Capture the cell that displays the provided text and extract its (x, y) central coordinate. 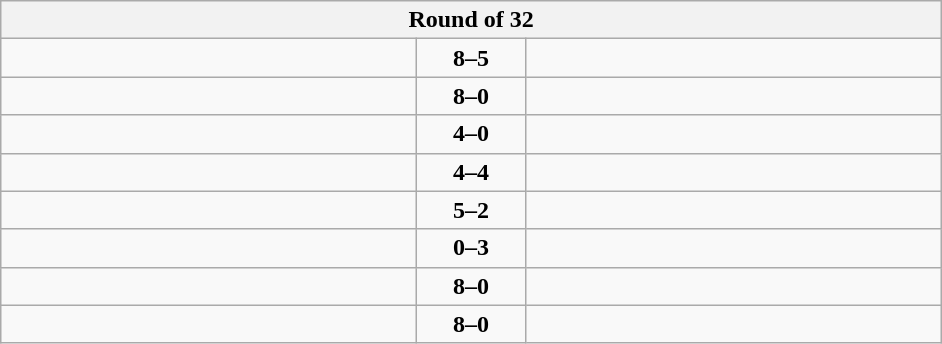
5–2 (472, 210)
Round of 32 (472, 20)
0–3 (472, 248)
4–4 (472, 172)
4–0 (472, 134)
8–5 (472, 58)
